Return the (x, y) coordinate for the center point of the cell that contains the specified text.  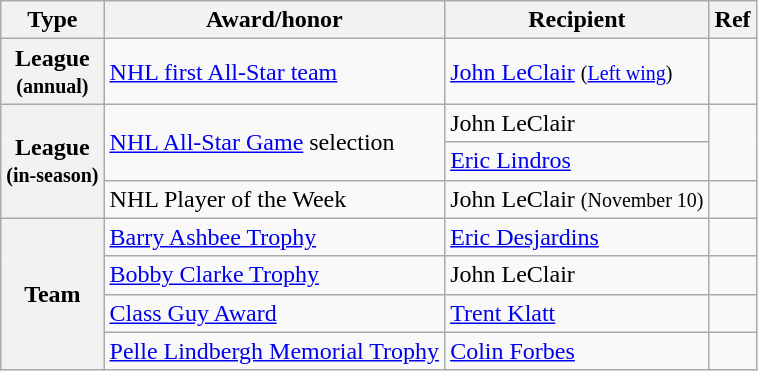
Recipient (577, 20)
Eric Lindros (577, 161)
Bobby Clarke Trophy (274, 275)
John LeClair (Left wing) (577, 72)
Colin Forbes (577, 351)
NHL first All-Star team (274, 72)
Award/honor (274, 20)
Barry Ashbee Trophy (274, 237)
League(annual) (52, 72)
League(in-season) (52, 161)
NHL All-Star Game selection (274, 142)
Trent Klatt (577, 313)
Type (52, 20)
Ref (732, 20)
Class Guy Award (274, 313)
Eric Desjardins (577, 237)
Team (52, 294)
John LeClair (November 10) (577, 199)
Pelle Lindbergh Memorial Trophy (274, 351)
NHL Player of the Week (274, 199)
